Extract the (x, y) coordinate from the center of the cell holding the provided text.  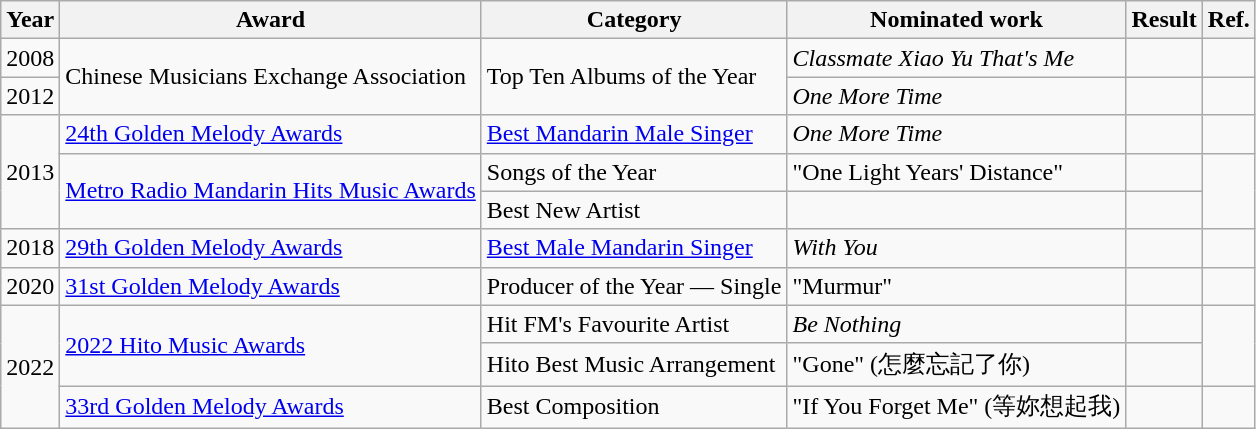
29th Golden Melody Awards (270, 248)
2020 (30, 286)
"One Light Years' Distance" (956, 172)
24th Golden Melody Awards (270, 134)
"Gone" (怎麼忘記了你) (956, 364)
Best Composition (634, 408)
2018 (30, 248)
2012 (30, 96)
Nominated work (956, 20)
2013 (30, 172)
Be Nothing (956, 324)
Category (634, 20)
2008 (30, 58)
Top Ten Albums of the Year (634, 77)
2022 (30, 366)
Best Male Mandarin Singer (634, 248)
33rd Golden Melody Awards (270, 408)
Ref. (1228, 20)
Award (270, 20)
Result (1164, 20)
Metro Radio Mandarin Hits Music Awards (270, 191)
Songs of the Year (634, 172)
With You (956, 248)
Year (30, 20)
"If You Forget Me" (等妳想起我) (956, 408)
Best Mandarin Male Singer (634, 134)
Classmate Xiao Yu That's Me (956, 58)
Hit FM's Favourite Artist (634, 324)
31st Golden Melody Awards (270, 286)
2022 Hito Music Awards (270, 346)
Best New Artist (634, 210)
Chinese Musicians Exchange Association (270, 77)
Producer of the Year — Single (634, 286)
Hito Best Music Arrangement (634, 364)
"Murmur" (956, 286)
